Identify which cell holds the provided text, then report its (x, y) central coordinate. 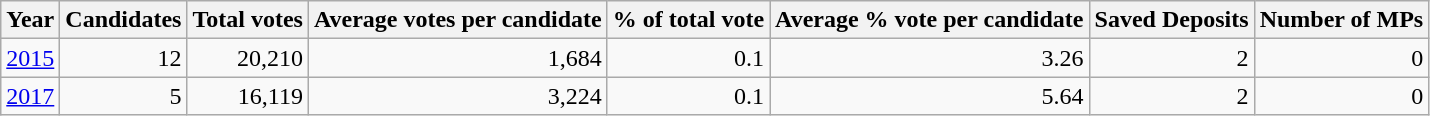
Year (30, 20)
12 (124, 58)
1,684 (458, 58)
16,119 (248, 96)
% of total vote (688, 20)
5 (124, 96)
2015 (30, 58)
5.64 (930, 96)
Total votes (248, 20)
2017 (30, 96)
3,224 (458, 96)
20,210 (248, 58)
3.26 (930, 58)
Candidates (124, 20)
Average % vote per candidate (930, 20)
Saved Deposits (1172, 20)
Number of MPs (1342, 20)
Average votes per candidate (458, 20)
